Return [X, Y] of the center of cell containing provided text 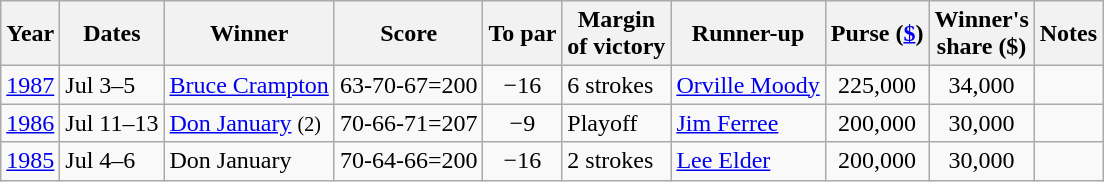
Runner-up [748, 34]
Notes [1068, 34]
1985 [30, 161]
70-66-71=207 [408, 123]
−9 [522, 123]
Orville Moody [748, 85]
Bruce Crampton [249, 85]
To par [522, 34]
225,000 [877, 85]
1986 [30, 123]
Marginof victory [616, 34]
Purse ($) [877, 34]
Don January [249, 161]
Lee Elder [748, 161]
Don January (2) [249, 123]
6 strokes [616, 85]
34,000 [982, 85]
Jim Ferree [748, 123]
2 strokes [616, 161]
Playoff [616, 123]
Year [30, 34]
Score [408, 34]
Winner [249, 34]
Jul 3–5 [112, 85]
63-70-67=200 [408, 85]
Jul 4–6 [112, 161]
Dates [112, 34]
Winner'sshare ($) [982, 34]
Jul 11–13 [112, 123]
1987 [30, 85]
70-64-66=200 [408, 161]
